For the text-containing cell, return its midpoint in [X, Y] coordinate format. 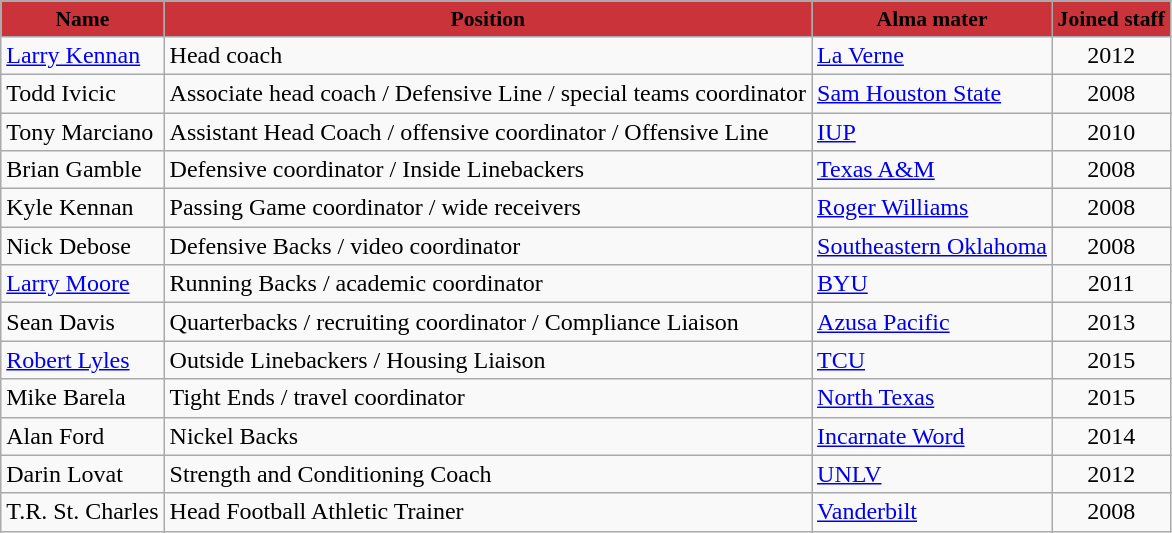
2010 [1112, 131]
Brian Gamble [82, 170]
Incarnate Word [932, 436]
IUP [932, 131]
TCU [932, 360]
Outside Linebackers / Housing Liaison [488, 360]
Name [82, 19]
Sam Houston State [932, 93]
Kyle Kennan [82, 208]
Alan Ford [82, 436]
Tony Marciano [82, 131]
Alma mater [932, 19]
Vanderbilt [932, 512]
Defensive Backs / video coordinator [488, 246]
Darin Lovat [82, 474]
Head coach [488, 55]
Robert Lyles [82, 360]
Head Football Athletic Trainer [488, 512]
North Texas [932, 398]
Nick Debose [82, 246]
Southeastern Oklahoma [932, 246]
Running Backs / academic coordinator [488, 284]
Joined staff [1112, 19]
La Verne [932, 55]
Sean Davis [82, 322]
Larry Kennan [82, 55]
BYU [932, 284]
Todd Ivicic [82, 93]
2014 [1112, 436]
T.R. St. Charles [82, 512]
Position [488, 19]
Strength and Conditioning Coach [488, 474]
Passing Game coordinator / wide receivers [488, 208]
Assistant Head Coach / offensive coordinator / Offensive Line [488, 131]
Larry Moore [82, 284]
Texas A&M [932, 170]
2013 [1112, 322]
Tight Ends / travel coordinator [488, 398]
Mike Barela [82, 398]
UNLV [932, 474]
Roger Williams [932, 208]
2011 [1112, 284]
Defensive coordinator / Inside Linebackers [488, 170]
Nickel Backs [488, 436]
Azusa Pacific [932, 322]
Quarterbacks / recruiting coordinator / Compliance Liaison [488, 322]
Associate head coach / Defensive Line / special teams coordinator [488, 93]
